Extract the (x, y) coordinate from the center of the cell holding the provided text.  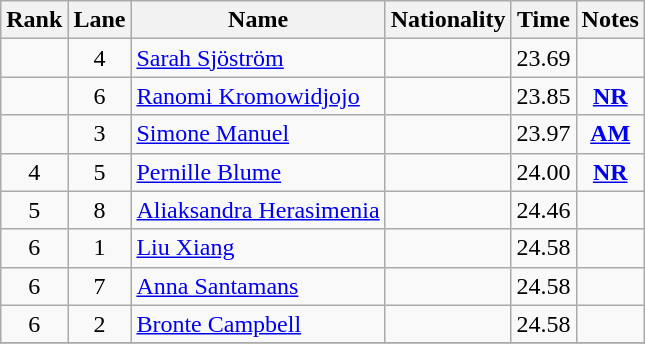
Ranomi Kromowidjojo (258, 96)
Name (258, 20)
Nationality (448, 20)
8 (100, 210)
Rank (34, 20)
Bronte Campbell (258, 324)
AM (610, 134)
23.85 (544, 96)
Liu Xiang (258, 248)
Simone Manuel (258, 134)
1 (100, 248)
Time (544, 20)
Anna Santamans (258, 286)
Sarah Sjöström (258, 58)
Pernille Blume (258, 172)
3 (100, 134)
Lane (100, 20)
Notes (610, 20)
23.97 (544, 134)
2 (100, 324)
Aliaksandra Herasimenia (258, 210)
7 (100, 286)
24.00 (544, 172)
23.69 (544, 58)
24.46 (544, 210)
